Detect which cell encompasses the target text, then output its (X, Y) center coordinate. 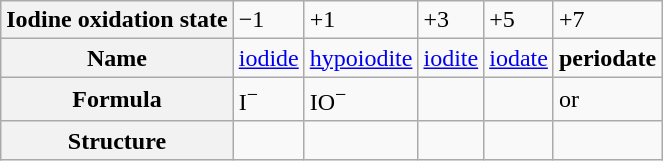
I− (268, 100)
Iodine oxidation state (117, 20)
iodite (451, 58)
+5 (519, 20)
−1 (268, 20)
periodate (607, 58)
+1 (361, 20)
Formula (117, 100)
IO− (361, 100)
+7 (607, 20)
Name (117, 58)
+3 (451, 20)
hypoiodite (361, 58)
Structure (117, 140)
iodate (519, 58)
iodide (268, 58)
or (607, 100)
